Identify which cell holds the provided text, then report its (X, Y) central coordinate. 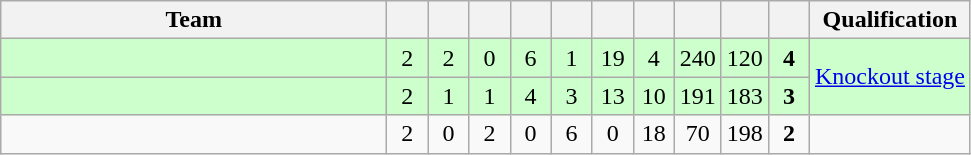
Qualification (890, 20)
Team (194, 20)
10 (654, 96)
70 (698, 134)
240 (698, 58)
191 (698, 96)
13 (612, 96)
18 (654, 134)
183 (744, 96)
19 (612, 58)
120 (744, 58)
198 (744, 134)
Knockout stage (890, 77)
